From the cell containing the given text, extract its center point as (x, y) coordinate. 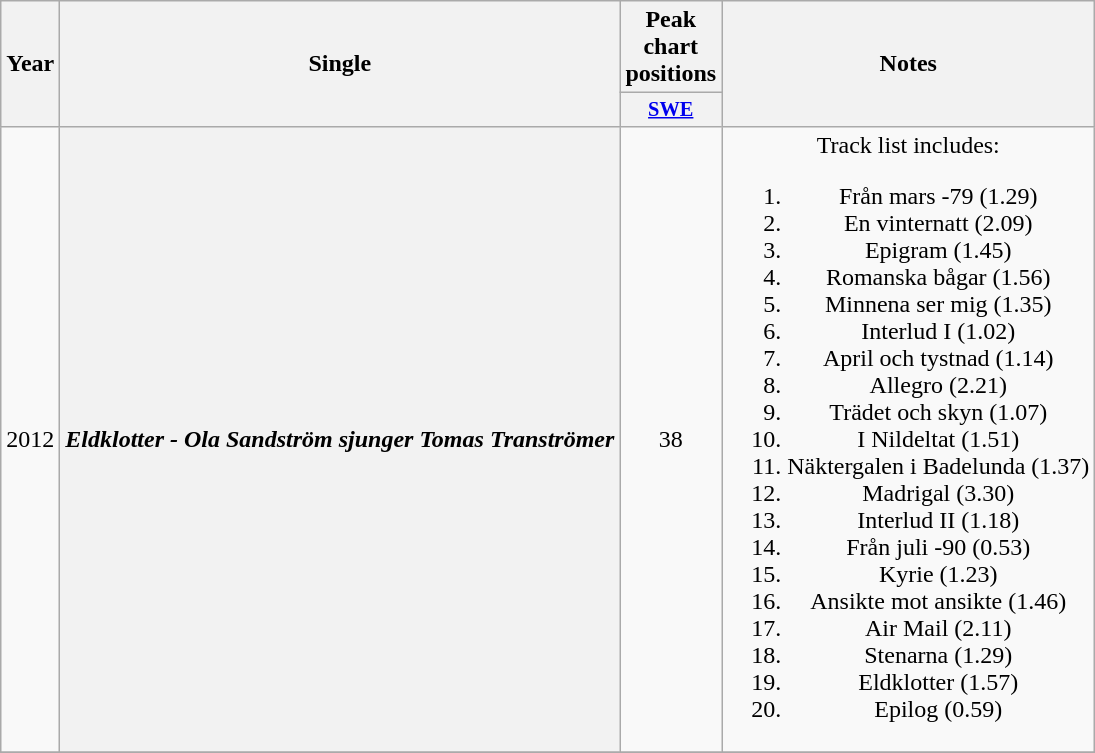
Eldklotter - Ola Sandström sjunger Tomas Tranströmer (340, 439)
SWE (671, 110)
Notes (908, 64)
Peak chart positions (671, 47)
Year (30, 64)
38 (671, 439)
Single (340, 64)
2012 (30, 439)
